Capture the cell that displays the provided text and extract its [x, y] central coordinate. 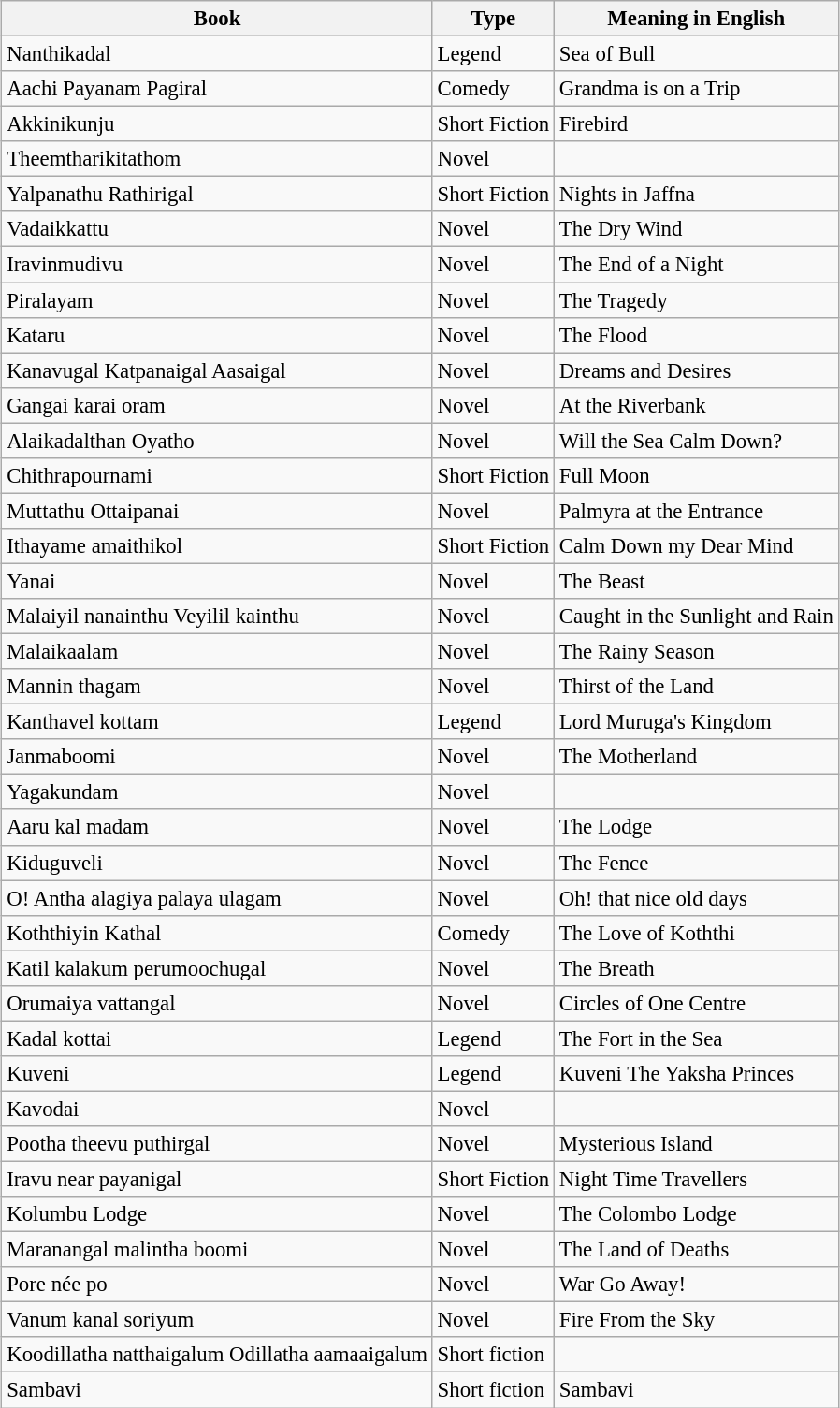
Yalpanathu Rathirigal [217, 195]
Muttathu Ottaipanai [217, 511]
The Flood [697, 335]
The Fort in the Sea [697, 1038]
Night Time Travellers [697, 1180]
War Go Away! [697, 1285]
Aachi Payanam Pagiral [217, 89]
Nights in Jaffna [697, 195]
Iravu near payanigal [217, 1180]
Grandma is on a Trip [697, 89]
The Motherland [697, 757]
Lord Muruga's Kingdom [697, 722]
Kataru [217, 335]
Caught in the Sunlight and Rain [697, 617]
Yanai [217, 581]
Pore née po [217, 1285]
The Colombo Lodge [697, 1214]
Yagakundam [217, 792]
Piralayam [217, 300]
Kanthavel kottam [217, 722]
Vadaikkattu [217, 229]
Thirst of the Land [697, 687]
Kolumbu Lodge [217, 1214]
Kiduguveli [217, 863]
Kanavugal Katpanaigal Aasaigal [217, 370]
At the Riverbank [697, 405]
Malaikaalam [217, 652]
The Love of Koththi [697, 933]
Book [217, 19]
Orumaiya vattangal [217, 1004]
Janmaboomi [217, 757]
Calm Down my Dear Mind [697, 546]
Chithrapournami [217, 476]
Gangai karai oram [217, 405]
Akkinikunju [217, 124]
The Land of Deaths [697, 1250]
Alaikadalthan Oyatho [217, 441]
Fire From the Sky [697, 1320]
Iravinmudivu [217, 265]
Oh! that nice old days [697, 898]
Vanum kanal soriyum [217, 1320]
Mannin thagam [217, 687]
The Fence [697, 863]
Kadal kottai [217, 1038]
Ithayame amaithikol [217, 546]
Malaiyil nanainthu Veyilil kainthu [217, 617]
The Rainy Season [697, 652]
Meaning in English [697, 19]
Palmyra at the Entrance [697, 511]
Nanthikadal [217, 54]
Theemtharikitathom [217, 159]
Sea of Bull [697, 54]
Circles of One Centre [697, 1004]
Kuveni The Yaksha Princes [697, 1074]
Pootha theevu puthirgal [217, 1144]
The Tragedy [697, 300]
The Lodge [697, 828]
Aaru kal madam [217, 828]
Katil kalakum perumoochugal [217, 968]
Kuveni [217, 1074]
The Dry Wind [697, 229]
Mysterious Island [697, 1144]
The End of a Night [697, 265]
Full Moon [697, 476]
Koodillatha natthaigalum Odillatha aamaaigalum [217, 1356]
Dreams and Desires [697, 370]
Will the Sea Calm Down? [697, 441]
The Beast [697, 581]
Koththiyin Kathal [217, 933]
O! Antha alagiya palaya ulagam [217, 898]
Maranangal malintha boomi [217, 1250]
Firebird [697, 124]
Kavodai [217, 1109]
The Breath [697, 968]
Type [493, 19]
